Return (X, Y) of the center of cell containing provided text 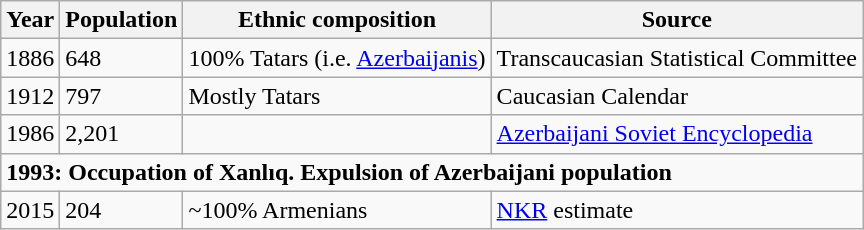
Caucasian Calendar (676, 96)
NKR estimate (676, 210)
Transcaucasian Statistical Committee (676, 58)
1986 (30, 134)
Azerbaijani Soviet Encyclopedia (676, 134)
Year (30, 20)
Ethnic composition (337, 20)
1993: Occupation of Xanlıq. Expulsion of Azerbaijani population (432, 172)
1912 (30, 96)
797 (122, 96)
Source (676, 20)
204 (122, 210)
648 (122, 58)
Mostly Tatars (337, 96)
2,201 (122, 134)
~100% Armenians (337, 210)
1886 (30, 58)
100% Tatars (i.e. Azerbaijanis) (337, 58)
2015 (30, 210)
Population (122, 20)
